Find where the given text appears and provide that cell's center as (X, Y) coordinate. 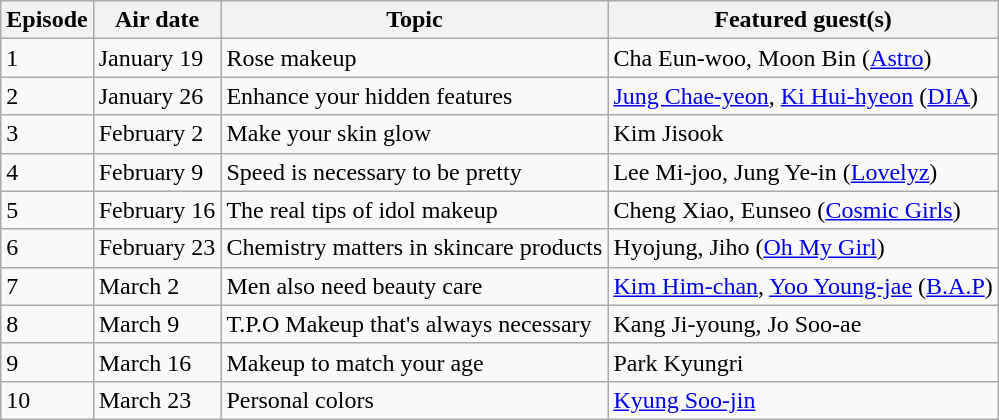
Men also need beauty care (414, 286)
Kang Ji-young, Jo Soo-ae (803, 324)
Kim Jisook (803, 134)
March 9 (157, 324)
March 16 (157, 362)
Rose makeup (414, 58)
Personal colors (414, 400)
7 (47, 286)
Featured guest(s) (803, 20)
February 9 (157, 172)
Speed is necessary to be pretty (414, 172)
March 2 (157, 286)
1 (47, 58)
6 (47, 248)
The real tips of idol makeup (414, 210)
Makeup to match your age (414, 362)
Cheng Xiao, Eunseo (Cosmic Girls) (803, 210)
T.P.O Makeup that's always necessary (414, 324)
10 (47, 400)
4 (47, 172)
January 19 (157, 58)
8 (47, 324)
Jung Chae-yeon, Ki Hui-hyeon (DIA) (803, 96)
5 (47, 210)
3 (47, 134)
February 2 (157, 134)
January 26 (157, 96)
Cha Eun-woo, Moon Bin (Astro) (803, 58)
Kyung Soo-jin (803, 400)
March 23 (157, 400)
Kim Him-chan, Yoo Young-jae (B.A.P) (803, 286)
2 (47, 96)
Air date (157, 20)
Episode (47, 20)
Topic (414, 20)
Hyojung, Jiho (Oh My Girl) (803, 248)
9 (47, 362)
Chemistry matters in skincare products (414, 248)
Lee Mi-joo, Jung Ye-in (Lovelyz) (803, 172)
Park Kyungri (803, 362)
February 16 (157, 210)
Enhance your hidden features (414, 96)
February 23 (157, 248)
Make your skin glow (414, 134)
